Return [X, Y] of the center of cell containing provided text 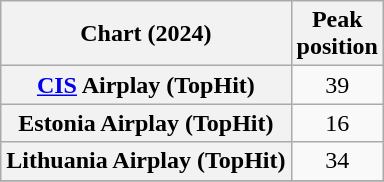
CIS Airplay (TopHit) [146, 85]
34 [337, 161]
Lithuania Airplay (TopHit) [146, 161]
16 [337, 123]
Estonia Airplay (TopHit) [146, 123]
39 [337, 85]
Chart (2024) [146, 34]
Peakposition [337, 34]
